For the text-containing cell, return its midpoint in [x, y] coordinate format. 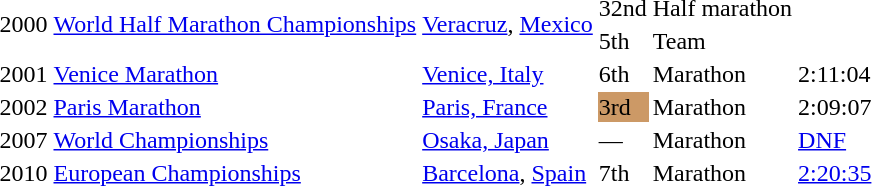
3rd [622, 107]
Osaka, Japan [508, 140]
Paris Marathon [235, 107]
5th [622, 41]
Paris, France [508, 107]
Venice Marathon [235, 74]
6th [622, 74]
Team [722, 41]
Venice, Italy [508, 74]
— [622, 140]
World Championships [235, 140]
